Pinpoint the cell where the given text exists, returning its [x, y] midpoint coordinate. 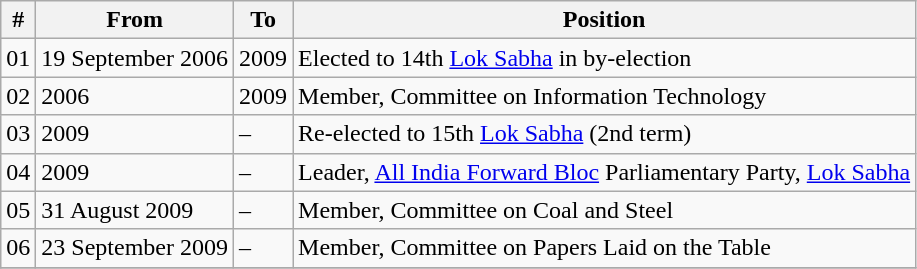
From [135, 20]
31 August 2009 [135, 210]
23 September 2009 [135, 248]
Member, Committee on Information Technology [604, 96]
05 [18, 210]
03 [18, 134]
To [264, 20]
Position [604, 20]
Member, Committee on Papers Laid on the Table [604, 248]
Leader, All India Forward Bloc Parliamentary Party, Lok Sabha [604, 172]
06 [18, 248]
Member, Committee on Coal and Steel [604, 210]
02 [18, 96]
04 [18, 172]
19 September 2006 [135, 58]
01 [18, 58]
Re-elected to 15th Lok Sabha (2nd term) [604, 134]
# [18, 20]
2006 [135, 96]
Elected to 14th Lok Sabha in by-election [604, 58]
